Return the (x, y) coordinate for the center point of the cell that contains the specified text.  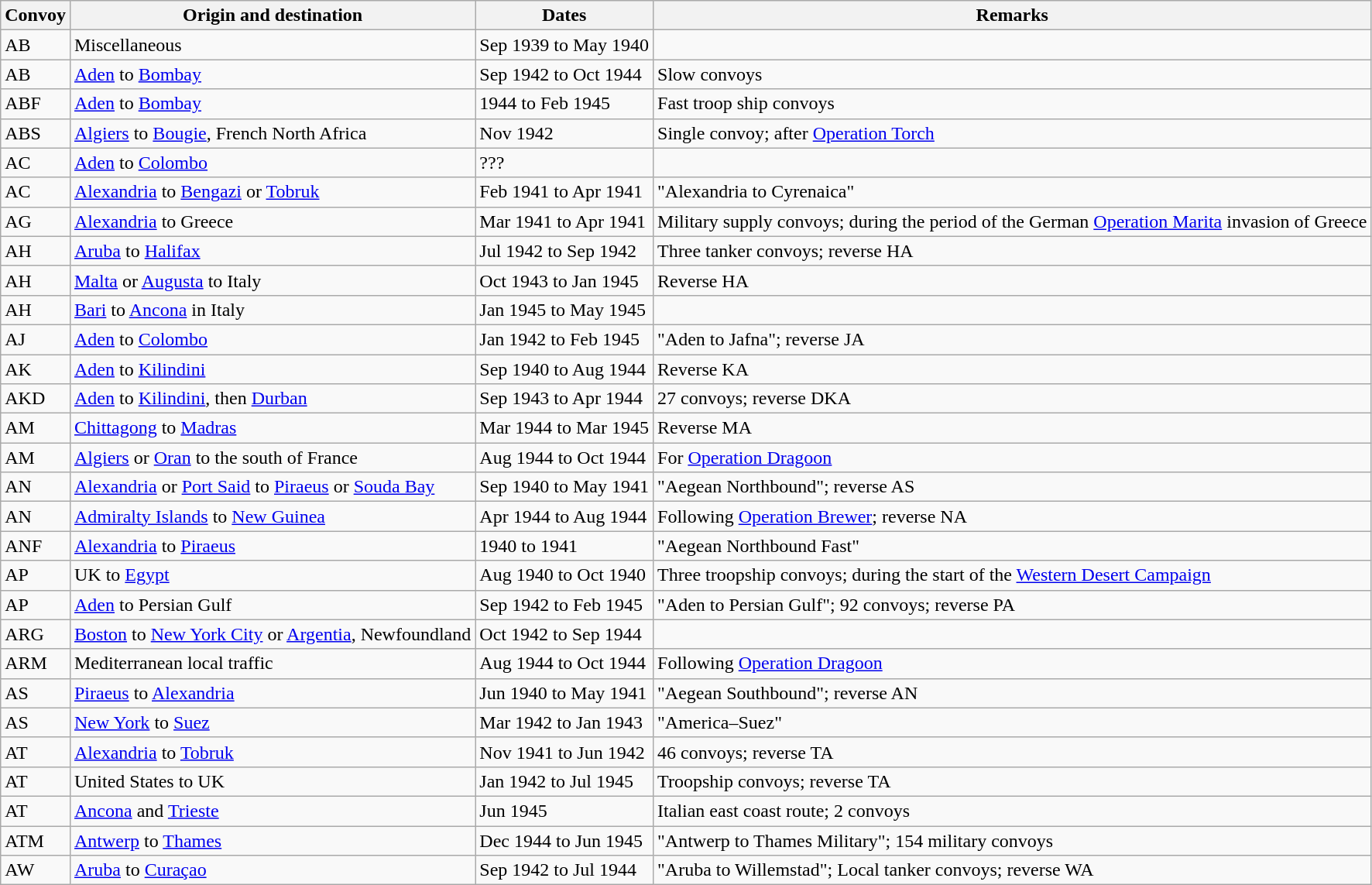
Aden to Kilindini (273, 369)
"Aegean Northbound"; reverse AS (1013, 487)
Dates (564, 15)
Dec 1944 to Jun 1945 (564, 840)
Admiralty Islands to New Guinea (273, 516)
AKD (36, 399)
"Aden to Jafna"; reverse JA (1013, 339)
Aden to Persian Gulf (273, 605)
"Aruba to Willemstad"; Local tanker convoys; reverse WA (1013, 870)
ANF (36, 546)
??? (564, 163)
Piraeus to Alexandria (273, 693)
Jul 1942 to Sep 1942 (564, 251)
Jan 1942 to Feb 1945 (564, 339)
New York to Suez (273, 722)
ATM (36, 840)
Sep 1939 to May 1940 (564, 45)
Reverse MA (1013, 428)
Three troopship convoys; during the start of the Western Desert Campaign (1013, 575)
Aruba to Halifax (273, 251)
Military supply convoys; during the period of the German Operation Marita invasion of Greece (1013, 221)
Jun 1945 (564, 811)
Reverse HA (1013, 280)
Following Operation Brewer; reverse NA (1013, 516)
Aruba to Curaçao (273, 870)
Mar 1941 to Apr 1941 (564, 221)
Mediterranean local traffic (273, 664)
Alexandria to Bengazi or Tobruk (273, 192)
Mar 1942 to Jan 1943 (564, 722)
"Aden to Persian Gulf"; 92 convoys; reverse PA (1013, 605)
46 convoys; reverse TA (1013, 752)
AW (36, 870)
1940 to 1941 (564, 546)
"Antwerp to Thames Military"; 154 military convoys (1013, 840)
Alexandria to Piraeus (273, 546)
Alexandria to Greece (273, 221)
AK (36, 369)
ABS (36, 133)
ARG (36, 634)
Bari to Ancona in Italy (273, 310)
Feb 1941 to Apr 1941 (564, 192)
"Alexandria to Cyrenaica" (1013, 192)
"Aegean Southbound"; reverse AN (1013, 693)
Alexandria or Port Said to Piraeus or Souda Bay (273, 487)
Reverse KA (1013, 369)
Nov 1941 to Jun 1942 (564, 752)
For Operation Dragoon (1013, 458)
"Aegean Northbound Fast" (1013, 546)
Remarks (1013, 15)
Algiers to Bougie, French North Africa (273, 133)
Miscellaneous (273, 45)
UK to Egypt (273, 575)
Three tanker convoys; reverse HA (1013, 251)
Aug 1940 to Oct 1940 (564, 575)
Jan 1945 to May 1945 (564, 310)
Jan 1942 to Jul 1945 (564, 781)
Apr 1944 to Aug 1944 (564, 516)
Troopship convoys; reverse TA (1013, 781)
Sep 1942 to Feb 1945 (564, 605)
Malta or Augusta to Italy (273, 280)
Convoy (36, 15)
Oct 1942 to Sep 1944 (564, 634)
1944 to Feb 1945 (564, 104)
27 convoys; reverse DKA (1013, 399)
ABF (36, 104)
Sep 1942 to Oct 1944 (564, 74)
Origin and destination (273, 15)
Sep 1940 to Aug 1944 (564, 369)
Single convoy; after Operation Torch (1013, 133)
Following Operation Dragoon (1013, 664)
Boston to New York City or Argentia, Newfoundland (273, 634)
Jun 1940 to May 1941 (564, 693)
Fast troop ship convoys (1013, 104)
Algiers or Oran to the south of France (273, 458)
Aden to Kilindini, then Durban (273, 399)
Sep 1943 to Apr 1944 (564, 399)
Slow convoys (1013, 74)
Chittagong to Madras (273, 428)
AJ (36, 339)
Nov 1942 (564, 133)
Sep 1942 to Jul 1944 (564, 870)
Italian east coast route; 2 convoys (1013, 811)
Antwerp to Thames (273, 840)
Alexandria to Tobruk (273, 752)
AG (36, 221)
Ancona and Trieste (273, 811)
Mar 1944 to Mar 1945 (564, 428)
ARM (36, 664)
Sep 1940 to May 1941 (564, 487)
Oct 1943 to Jan 1945 (564, 280)
"America–Suez" (1013, 722)
United States to UK (273, 781)
